From the cell containing the given text, extract its center point as (x, y) coordinate. 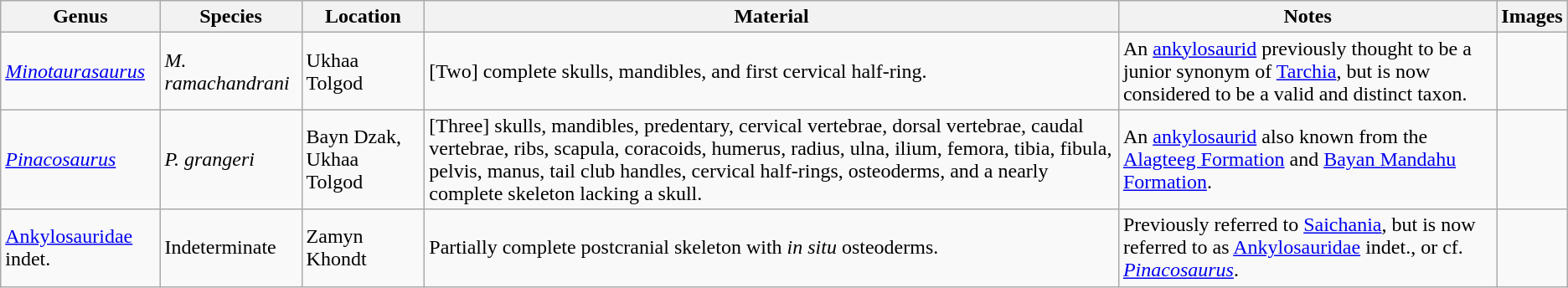
P. grangeri (231, 159)
Images (1532, 17)
Ukhaa Tolgod (364, 71)
Bayn Dzak, Ukhaa Tolgod (364, 159)
Species (231, 17)
An ankylosaurid previously thought to be a junior synonym of Tarchia, but is now considered to be a valid and distinct taxon. (1307, 71)
Notes (1307, 17)
Location (364, 17)
Zamyn Khondt (364, 248)
Genus (80, 17)
Indeterminate (231, 248)
Minotaurasaurus (80, 71)
An ankylosaurid also known from the Alagteeg Formation and Bayan Mandahu Formation. (1307, 159)
Material (772, 17)
[Two] complete skulls, mandibles, and first cervical half-ring. (772, 71)
Pinacosaurus (80, 159)
Ankylosauridae indet. (80, 248)
Previously referred to Saichania, but is now referred to as Ankylosauridae indet., or cf. Pinacosaurus. (1307, 248)
M. ramachandrani (231, 71)
Partially complete postcranial skeleton with in situ osteoderms. (772, 248)
